Extract the (X, Y) coordinate from the center of the cell holding the provided text.  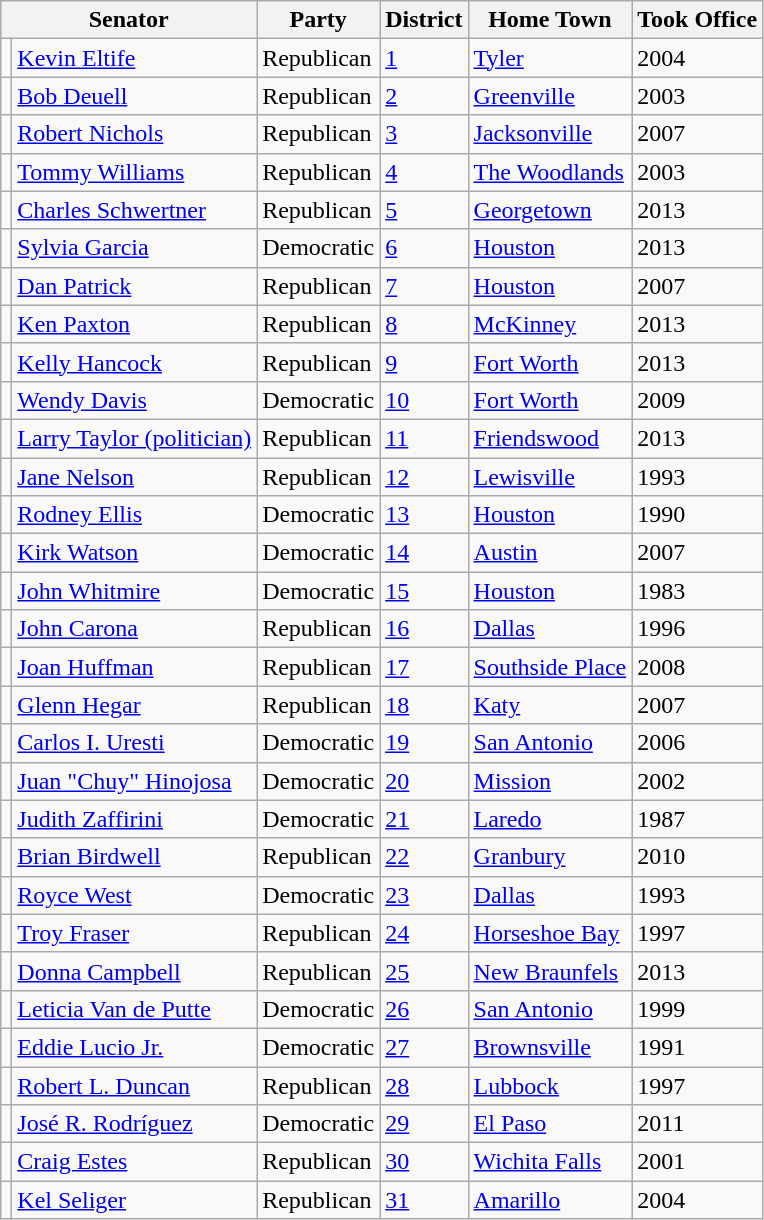
1996 (698, 629)
Senator (129, 20)
Joan Huffman (134, 667)
11 (424, 438)
31 (424, 1200)
15 (424, 591)
Austin (550, 553)
José R. Rodríguez (134, 1124)
Brian Birdwell (134, 857)
2010 (698, 857)
7 (424, 286)
Leticia Van de Putte (134, 1009)
Kirk Watson (134, 553)
Robert Nichols (134, 134)
Brownsville (550, 1047)
McKinney (550, 324)
24 (424, 933)
26 (424, 1009)
Wichita Falls (550, 1162)
Tyler (550, 58)
Robert L. Duncan (134, 1085)
Kelly Hancock (134, 362)
4 (424, 172)
Georgetown (550, 210)
2006 (698, 743)
30 (424, 1162)
Party (318, 20)
2001 (698, 1162)
2 (424, 96)
Jane Nelson (134, 477)
19 (424, 743)
Jacksonville (550, 134)
17 (424, 667)
Home Town (550, 20)
John Carona (134, 629)
1983 (698, 591)
6 (424, 248)
Glenn Hegar (134, 705)
16 (424, 629)
1 (424, 58)
3 (424, 134)
Carlos I. Uresti (134, 743)
El Paso (550, 1124)
1987 (698, 819)
Donna Campbell (134, 971)
Tommy Williams (134, 172)
21 (424, 819)
Craig Estes (134, 1162)
2009 (698, 400)
Amarillo (550, 1200)
Larry Taylor (politician) (134, 438)
The Woodlands (550, 172)
Dan Patrick (134, 286)
Sylvia Garcia (134, 248)
10 (424, 400)
22 (424, 857)
9 (424, 362)
12 (424, 477)
Charles Schwertner (134, 210)
Eddie Lucio Jr. (134, 1047)
1990 (698, 515)
Lewisville (550, 477)
13 (424, 515)
Mission (550, 781)
Bob Deuell (134, 96)
Juan "Chuy" Hinojosa (134, 781)
Friendswood (550, 438)
New Braunfels (550, 971)
Ken Paxton (134, 324)
8 (424, 324)
John Whitmire (134, 591)
5 (424, 210)
Royce West (134, 895)
2002 (698, 781)
Horseshoe Bay (550, 933)
25 (424, 971)
1999 (698, 1009)
2011 (698, 1124)
Wendy Davis (134, 400)
Lubbock (550, 1085)
Southside Place (550, 667)
1991 (698, 1047)
Took Office (698, 20)
28 (424, 1085)
Troy Fraser (134, 933)
Katy (550, 705)
29 (424, 1124)
27 (424, 1047)
Judith Zaffirini (134, 819)
District (424, 20)
Kevin Eltife (134, 58)
Laredo (550, 819)
23 (424, 895)
20 (424, 781)
Granbury (550, 857)
2008 (698, 667)
18 (424, 705)
Kel Seliger (134, 1200)
14 (424, 553)
Greenville (550, 96)
Rodney Ellis (134, 515)
